Search for the cell housing the specified text and yield its (x, y) center coordinate. 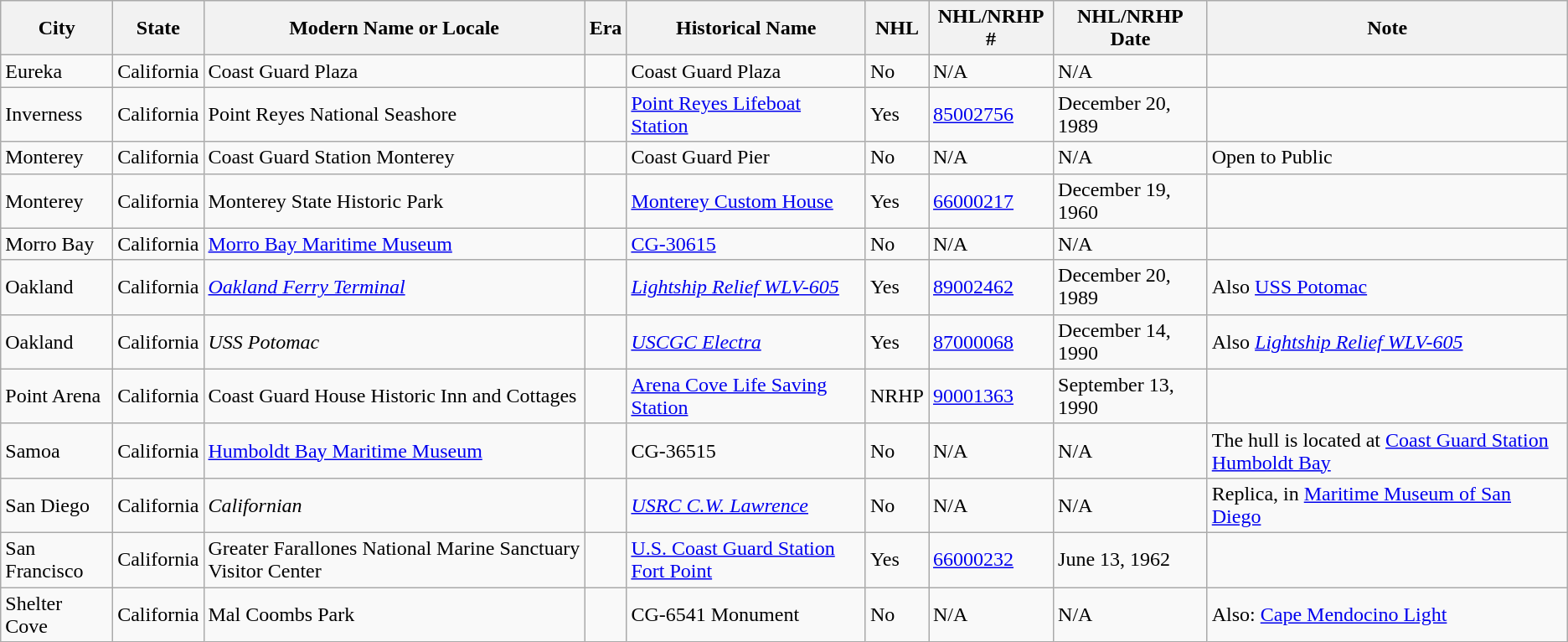
USRC C.W. Lawrence (746, 505)
City (57, 28)
Lightship Relief WLV-605 (746, 287)
Monterey State Historic Park (394, 201)
Coast Guard Pier (746, 158)
September 13, 1990 (1131, 396)
66000217 (990, 201)
San Diego (57, 505)
NHL/NRHP # (990, 28)
Point Reyes Lifeboat Station (746, 114)
Eureka (57, 71)
Californian (394, 505)
66000232 (990, 560)
The hull is located at Coast Guard Station Humboldt Bay (1387, 451)
Replica, in Maritime Museum of San Diego (1387, 505)
Also: Cape Mendocino Light (1387, 614)
San Francisco (57, 560)
85002756 (990, 114)
87000068 (990, 342)
90001363 (990, 396)
Point Arena (57, 396)
NHL (896, 28)
Coast Guard House Historic Inn and Cottages (394, 396)
Note (1387, 28)
December 19, 1960 (1131, 201)
Open to Public (1387, 158)
Monterey Custom House (746, 201)
Greater Farallones National Marine Sanctuary Visitor Center (394, 560)
Era (606, 28)
Also USS Potomac (1387, 287)
Morro Bay Maritime Museum (394, 244)
Coast Guard Station Monterey (394, 158)
Shelter Cove (57, 614)
NRHP (896, 396)
June 13, 1962 (1131, 560)
Arena Cove Life Saving Station (746, 396)
USCGC Electra (746, 342)
Point Reyes National Seashore (394, 114)
CG-30615 (746, 244)
CG-6541 Monument (746, 614)
U.S. Coast Guard Station Fort Point (746, 560)
NHL/NRHP Date (1131, 28)
Historical Name (746, 28)
Inverness (57, 114)
CG-36515 (746, 451)
USS Potomac (394, 342)
December 14, 1990 (1131, 342)
Humboldt Bay Maritime Museum (394, 451)
Mal Coombs Park (394, 614)
Samoa (57, 451)
Morro Bay (57, 244)
State (158, 28)
Oakland Ferry Terminal (394, 287)
Modern Name or Locale (394, 28)
89002462 (990, 287)
Also Lightship Relief WLV-605 (1387, 342)
